Determine the (x, y) coordinate at the center of the cell enclosing the given text.  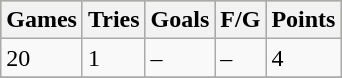
Tries (114, 20)
4 (304, 58)
1 (114, 58)
Points (304, 20)
Goals (180, 20)
Games (42, 20)
F/G (240, 20)
20 (42, 58)
